From the cell containing the given text, extract its center point as (X, Y) coordinate. 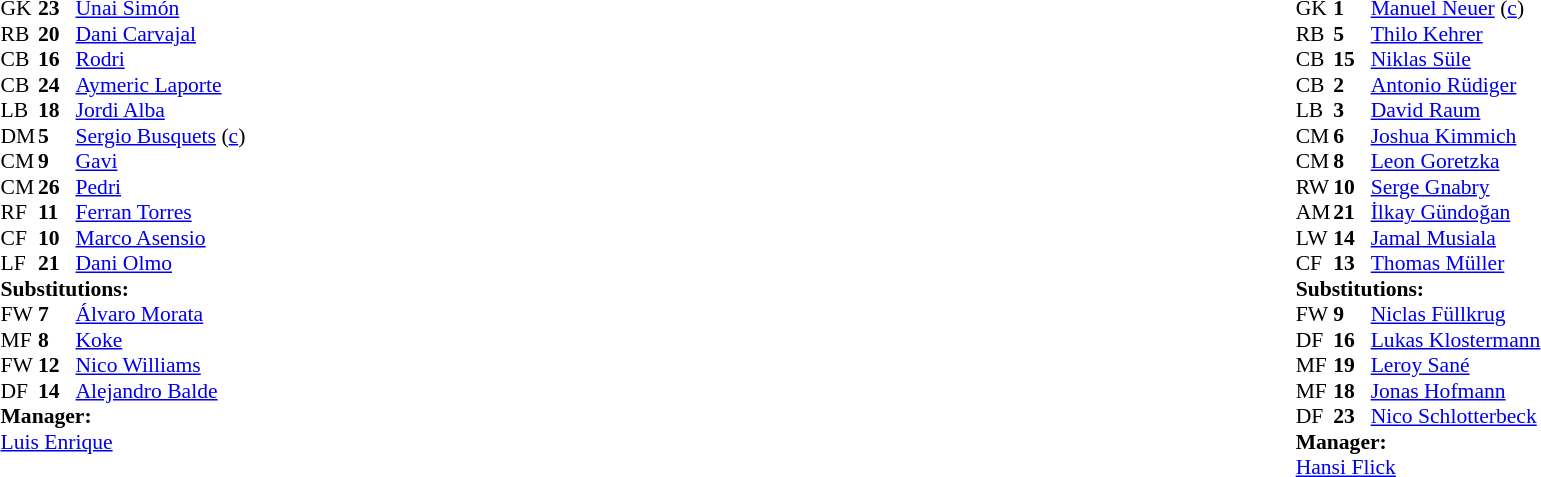
Leon Goretzka (1456, 161)
Sergio Busquets (c) (161, 136)
20 (57, 34)
İlkay Gündoğan (1456, 213)
Alejandro Balde (161, 391)
19 (1352, 365)
Álvaro Morata (161, 315)
Marco Asensio (161, 238)
Nico Williams (161, 365)
AM (1315, 213)
2 (1352, 85)
11 (57, 213)
23 (1352, 417)
13 (1352, 263)
6 (1352, 136)
Aymeric Laporte (161, 85)
Thilo Kehrer (1456, 34)
RF (19, 213)
RW (1315, 187)
Pedri (161, 187)
Thomas Müller (1456, 263)
15 (1352, 59)
LF (19, 263)
26 (57, 187)
Ferran Torres (161, 213)
DM (19, 136)
Jordi Alba (161, 111)
7 (57, 315)
Rodri (161, 59)
Koke (161, 340)
Luis Enrique (122, 442)
24 (57, 85)
David Raum (1456, 111)
Nico Schlotterbeck (1456, 417)
3 (1352, 111)
Dani Olmo (161, 263)
Leroy Sané (1456, 365)
Gavi (161, 161)
Joshua Kimmich (1456, 136)
Jonas Hofmann (1456, 391)
12 (57, 365)
LW (1315, 238)
Jamal Musiala (1456, 238)
Dani Carvajal (161, 34)
Niklas Süle (1456, 59)
Niclas Füllkrug (1456, 315)
Antonio Rüdiger (1456, 85)
Lukas Klostermann (1456, 340)
Serge Gnabry (1456, 187)
